For the text-containing cell, return its midpoint in (X, Y) coordinate format. 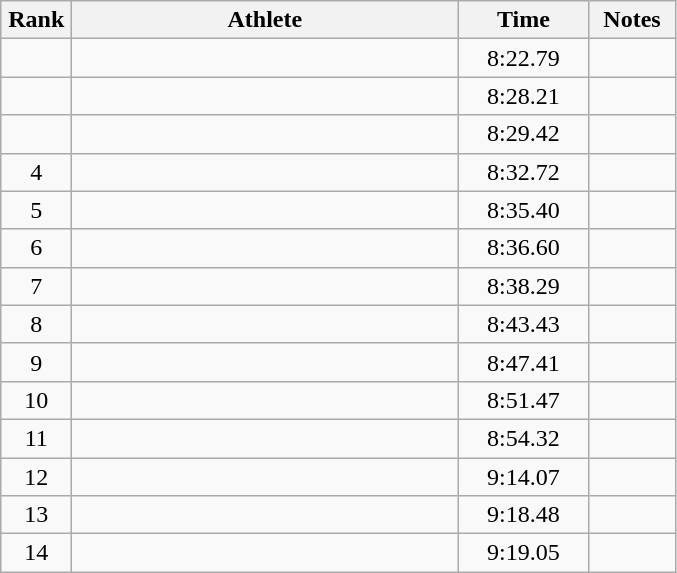
8:43.43 (524, 324)
Rank (36, 20)
8:32.72 (524, 172)
11 (36, 438)
8:54.32 (524, 438)
9 (36, 362)
4 (36, 172)
8:35.40 (524, 210)
6 (36, 248)
5 (36, 210)
9:19.05 (524, 553)
8:28.21 (524, 96)
8:38.29 (524, 286)
13 (36, 515)
Athlete (265, 20)
Time (524, 20)
Notes (632, 20)
12 (36, 477)
8:29.42 (524, 134)
8:36.60 (524, 248)
14 (36, 553)
9:14.07 (524, 477)
9:18.48 (524, 515)
7 (36, 286)
8:22.79 (524, 58)
10 (36, 400)
8:47.41 (524, 362)
8:51.47 (524, 400)
8 (36, 324)
